Capture the cell that displays the provided text and extract its [x, y] central coordinate. 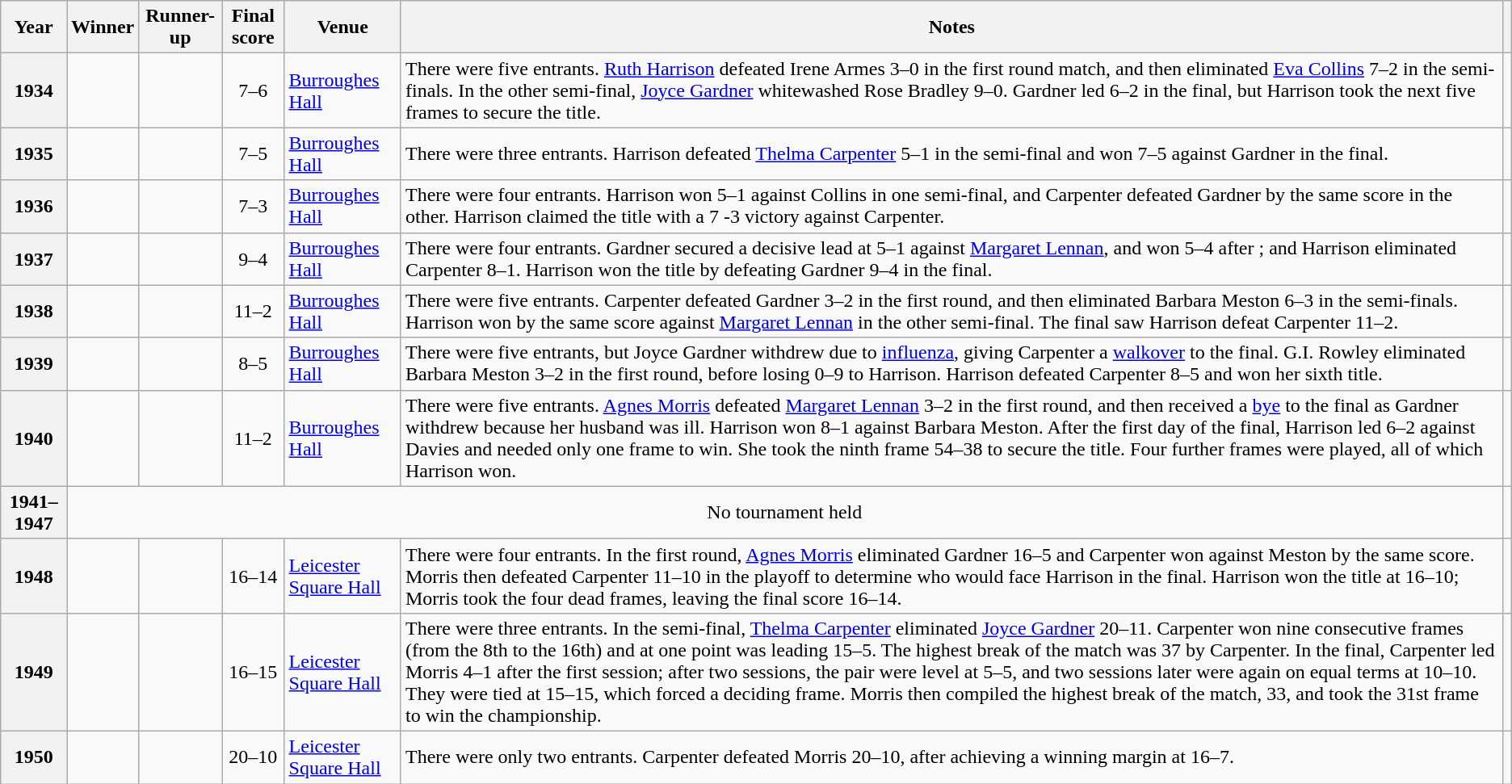
Year [34, 27]
There were only two entrants. Carpenter defeated Morris 20–10, after achieving a winning margin at 16–7. [951, 757]
No tournament held [784, 512]
1949 [34, 672]
1939 [34, 363]
20–10 [254, 757]
7–5 [254, 153]
16–14 [254, 576]
1938 [34, 312]
1948 [34, 576]
9–4 [254, 258]
Notes [951, 27]
7–3 [254, 207]
Runner-up [181, 27]
1937 [34, 258]
8–5 [254, 363]
7–6 [254, 90]
Winner [102, 27]
16–15 [254, 672]
1936 [34, 207]
Final score [254, 27]
1935 [34, 153]
Venue [342, 27]
1940 [34, 438]
There were three entrants. Harrison defeated Thelma Carpenter 5–1 in the semi-final and won 7–5 against Gardner in the final. [951, 153]
1950 [34, 757]
1934 [34, 90]
1941–1947 [34, 512]
